Pinpoint the cell where the given text exists, returning its (X, Y) midpoint coordinate. 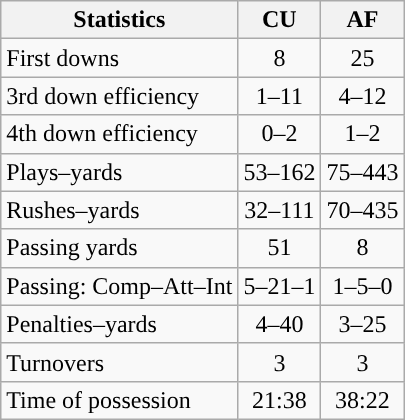
25 (362, 58)
Passing: Comp–Att–Int (120, 286)
70–435 (362, 210)
Plays–yards (120, 172)
Statistics (120, 20)
Penalties–yards (120, 324)
1–2 (362, 134)
3rd down efficiency (120, 96)
0–2 (280, 134)
32–111 (280, 210)
51 (280, 248)
Rushes–yards (120, 210)
5–21–1 (280, 286)
Turnovers (120, 362)
CU (280, 20)
4th down efficiency (120, 134)
53–162 (280, 172)
1–11 (280, 96)
75–443 (362, 172)
AF (362, 20)
21:38 (280, 400)
Time of possession (120, 400)
First downs (120, 58)
3–25 (362, 324)
1–5–0 (362, 286)
38:22 (362, 400)
4–40 (280, 324)
4–12 (362, 96)
Passing yards (120, 248)
